Find where the given text appears and provide that cell's center as [x, y] coordinate. 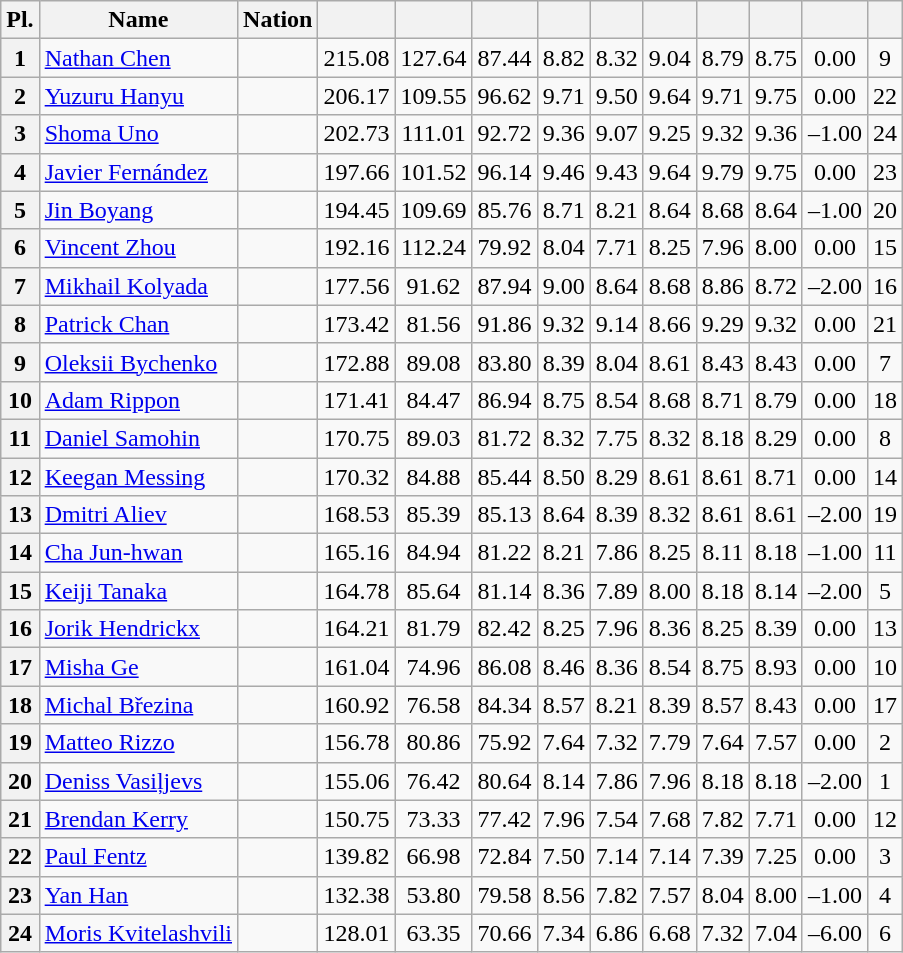
7.89 [616, 591]
84.34 [504, 705]
Keiji Tanaka [138, 591]
80.64 [504, 781]
6.68 [670, 933]
75.92 [504, 743]
Vincent Zhou [138, 248]
170.75 [356, 438]
8.11 [722, 553]
7.25 [776, 857]
89.03 [434, 438]
161.04 [356, 667]
80.86 [434, 743]
85.13 [504, 515]
Nation [278, 20]
81.14 [504, 591]
7.68 [670, 819]
111.01 [434, 134]
72.84 [504, 857]
83.80 [504, 362]
84.47 [434, 400]
8.66 [670, 324]
197.66 [356, 172]
7.79 [670, 743]
8.72 [776, 286]
Oleksii Bychenko [138, 362]
84.94 [434, 553]
9.07 [616, 134]
155.06 [356, 781]
91.86 [504, 324]
96.62 [504, 96]
81.22 [504, 553]
9.00 [564, 286]
53.80 [434, 895]
112.24 [434, 248]
192.16 [356, 248]
Pl. [20, 20]
Cha Jun-hwan [138, 553]
Deniss Vasiļjevs [138, 781]
101.52 [434, 172]
70.66 [504, 933]
Patrick Chan [138, 324]
Shoma Uno [138, 134]
9.46 [564, 172]
86.94 [504, 400]
Yan Han [138, 895]
8.46 [564, 667]
89.08 [434, 362]
Nathan Chen [138, 58]
6.86 [616, 933]
132.38 [356, 895]
76.42 [434, 781]
Jorik Hendrickx [138, 629]
Javier Fernández [138, 172]
9.79 [722, 172]
74.96 [434, 667]
Matteo Rizzo [138, 743]
86.08 [504, 667]
156.78 [356, 743]
215.08 [356, 58]
202.73 [356, 134]
128.01 [356, 933]
109.69 [434, 210]
9.50 [616, 96]
Daniel Samohin [138, 438]
81.79 [434, 629]
82.42 [504, 629]
87.44 [504, 58]
85.64 [434, 591]
85.76 [504, 210]
73.33 [434, 819]
Michal Březina [138, 705]
9.29 [722, 324]
8.93 [776, 667]
8.86 [722, 286]
79.58 [504, 895]
–6.00 [834, 933]
7.50 [564, 857]
160.92 [356, 705]
66.98 [434, 857]
Jin Boyang [138, 210]
171.41 [356, 400]
109.55 [434, 96]
Mikhail Kolyada [138, 286]
63.35 [434, 933]
7.34 [564, 933]
Keegan Messing [138, 477]
8.56 [564, 895]
164.78 [356, 591]
91.62 [434, 286]
9.04 [670, 58]
9.14 [616, 324]
Paul Fentz [138, 857]
81.72 [504, 438]
96.14 [504, 172]
Yuzuru Hanyu [138, 96]
84.88 [434, 477]
Name [138, 20]
177.56 [356, 286]
85.44 [504, 477]
9.43 [616, 172]
7.39 [722, 857]
87.94 [504, 286]
7.54 [616, 819]
7.75 [616, 438]
8.50 [564, 477]
Adam Rippon [138, 400]
165.16 [356, 553]
Moris Kvitelashvili [138, 933]
164.21 [356, 629]
127.64 [434, 58]
139.82 [356, 857]
81.56 [434, 324]
150.75 [356, 819]
Misha Ge [138, 667]
92.72 [504, 134]
173.42 [356, 324]
168.53 [356, 515]
206.17 [356, 96]
79.92 [504, 248]
Dmitri Aliev [138, 515]
9.25 [670, 134]
170.32 [356, 477]
194.45 [356, 210]
76.58 [434, 705]
77.42 [504, 819]
7.04 [776, 933]
Brendan Kerry [138, 819]
172.88 [356, 362]
8.82 [564, 58]
85.39 [434, 515]
